Return (x, y) of the center of cell containing provided text 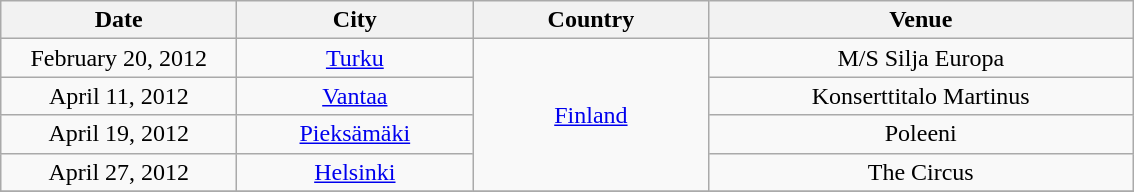
April 27, 2012 (119, 172)
Date (119, 20)
Venue (921, 20)
Country (591, 20)
M/S Silja Europa (921, 58)
Pieksämäki (355, 134)
February 20, 2012 (119, 58)
April 11, 2012 (119, 96)
The Circus (921, 172)
Turku (355, 58)
City (355, 20)
Konserttitalo Martinus (921, 96)
Helsinki (355, 172)
April 19, 2012 (119, 134)
Finland (591, 115)
Poleeni (921, 134)
Vantaa (355, 96)
